Provide the (x, y) coordinate of the cell's center where the given text is located.  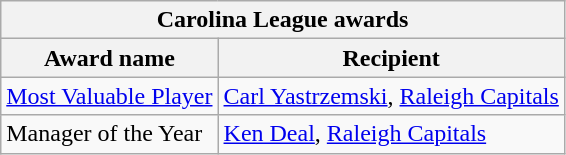
Carolina League awards (283, 20)
Most Valuable Player (110, 96)
Recipient (391, 58)
Ken Deal, Raleigh Capitals (391, 134)
Carl Yastrzemski, Raleigh Capitals (391, 96)
Award name (110, 58)
Manager of the Year (110, 134)
